Output the (x, y) coordinate of the center of the cell containing the given text.  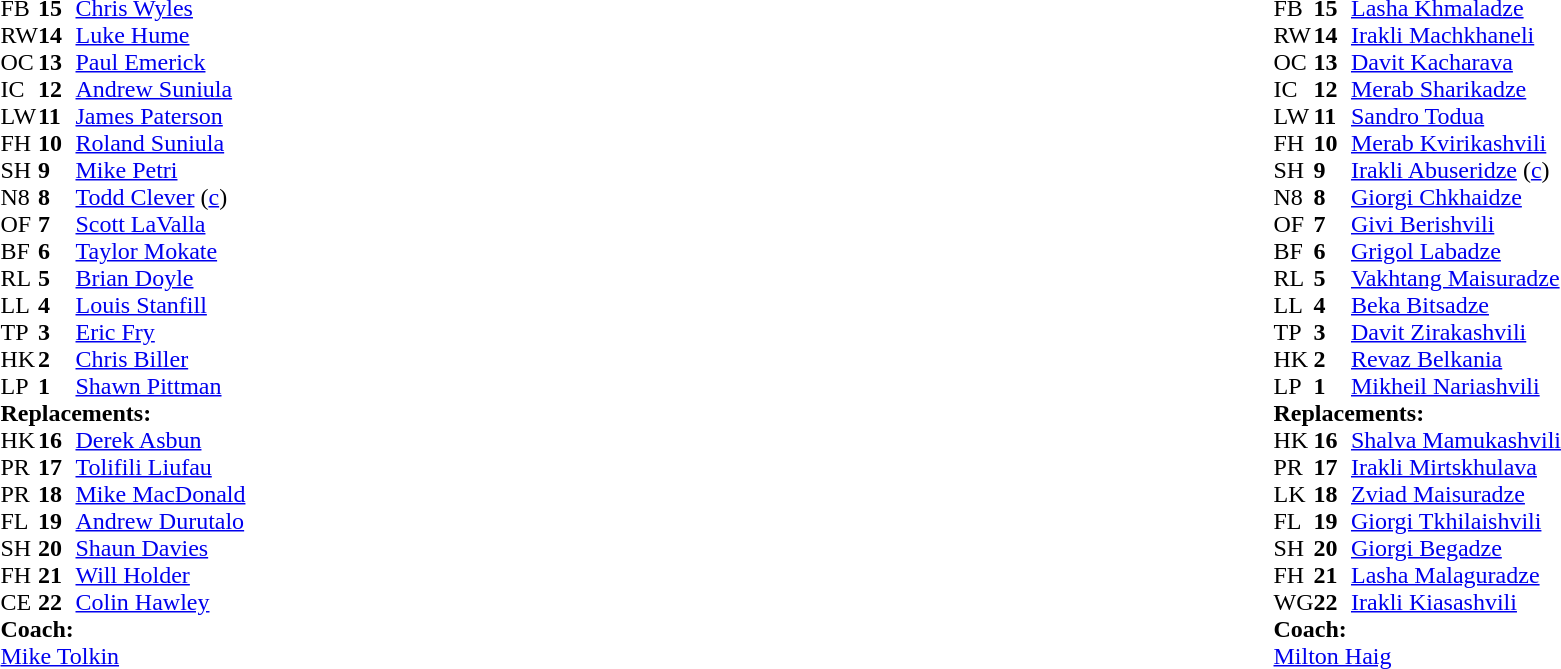
Andrew Durutalo (161, 522)
Mikheil Nariashvili (1456, 386)
Chris Biller (161, 360)
Shawn Pittman (161, 386)
Brian Doyle (161, 278)
WG (1294, 602)
Andrew Suniula (161, 90)
Mike Tolkin (122, 656)
Colin Hawley (161, 602)
Zviad Maisuradze (1456, 494)
Eric Fry (161, 332)
Giorgi Chkhaidze (1456, 198)
Merab Sharikadze (1456, 90)
Luke Hume (161, 36)
Scott LaValla (161, 224)
Revaz Belkania (1456, 360)
Vakhtang Maisuradze (1456, 278)
Paul Emerick (161, 62)
Merab Kvirikashvili (1456, 144)
Mike Petri (161, 170)
LK (1294, 494)
Givi Berishvili (1456, 224)
Todd Clever (c) (161, 198)
Davit Kacharava (1456, 62)
Grigol Labadze (1456, 252)
Giorgi Tkhilaishvili (1456, 522)
Giorgi Begadze (1456, 548)
Irakli Mirtskhulava (1456, 468)
Shaun Davies (161, 548)
Mike MacDonald (161, 494)
Will Holder (161, 576)
Irakli Abuseridze (c) (1456, 170)
Irakli Kiasashvili (1456, 602)
Roland Suniula (161, 144)
Sandro Todua (1456, 116)
Davit Zirakashvili (1456, 332)
Tolifili Liufau (161, 468)
Derek Asbun (161, 440)
CE (19, 602)
Lasha Malaguradze (1456, 576)
Milton Haig (1418, 656)
Beka Bitsadze (1456, 306)
Taylor Mokate (161, 252)
James Paterson (161, 116)
Louis Stanfill (161, 306)
Irakli Machkhaneli (1456, 36)
Shalva Mamukashvili (1456, 440)
